Search for the cell housing the specified text and yield its [X, Y] center coordinate. 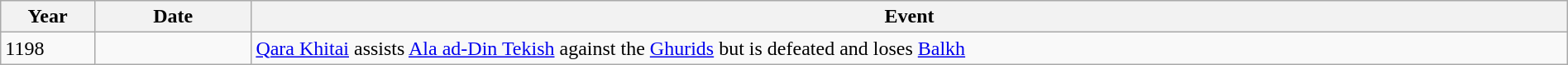
1198 [48, 48]
Event [910, 17]
Qara Khitai assists Ala ad-Din Tekish against the Ghurids but is defeated and loses Balkh [910, 48]
Year [48, 17]
Date [172, 17]
